Detect which cell encompasses the target text, then output its [X, Y] center coordinate. 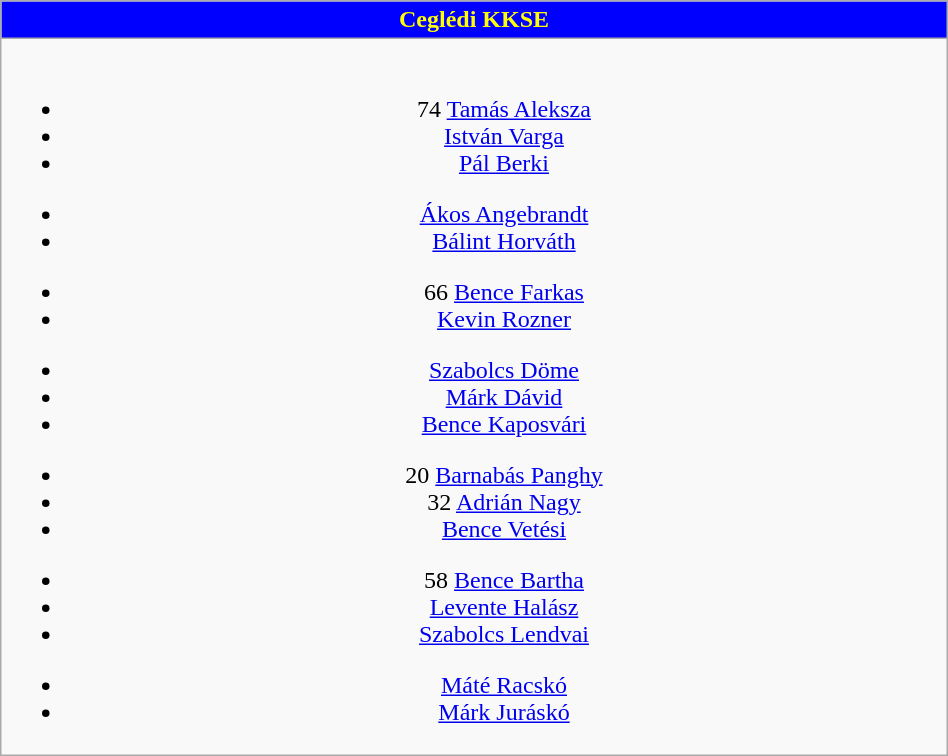
Ceglédi KKSE [474, 20]
